Capture the cell that displays the provided text and extract its (x, y) central coordinate. 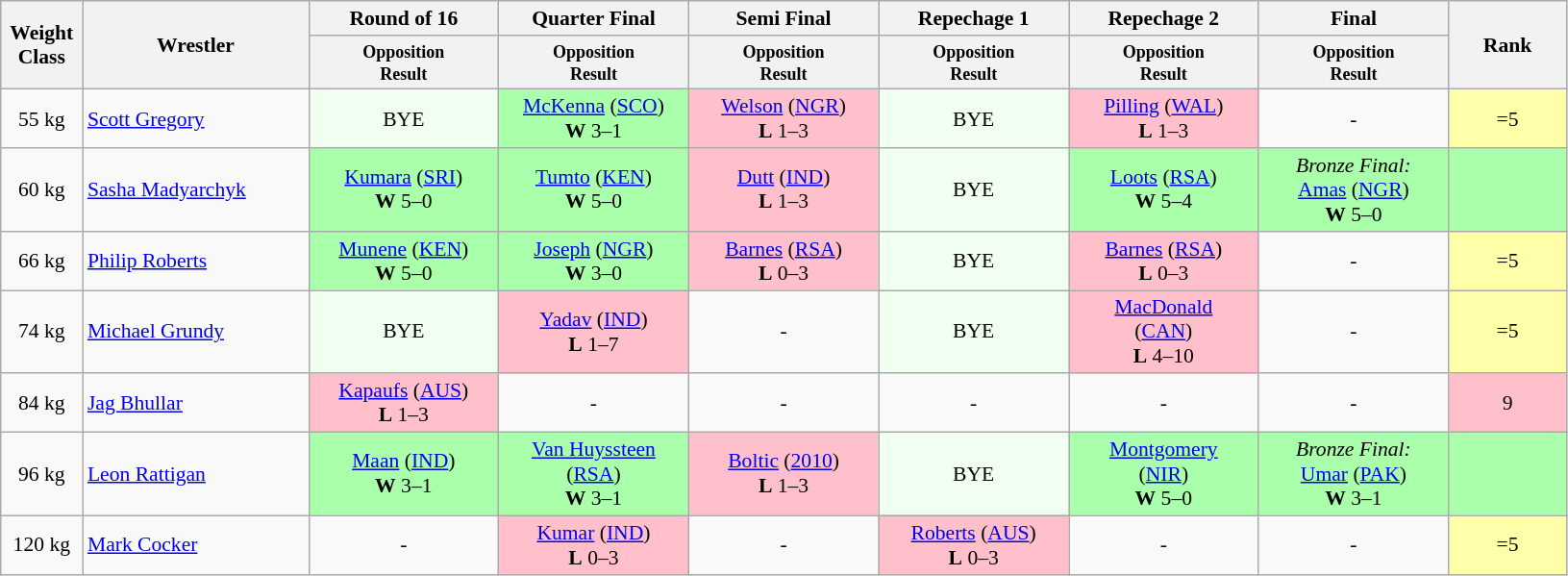
120 kg (42, 544)
MacDonald(CAN)L 4–10 (1164, 333)
Scott Gregory (196, 119)
Philip Roberts (196, 262)
Kumara (SRI)W 5–0 (404, 190)
WeightClass (42, 45)
Pilling (WAL)L 1–3 (1164, 119)
Repechage 1 (974, 18)
Repechage 2 (1164, 18)
Michael Grundy (196, 333)
Round of 16 (404, 18)
Bronze Final: Amas (NGR)W 5–0 (1354, 190)
Munene (KEN)W 5–0 (404, 262)
Dutt (IND)L 1–3 (784, 190)
Jag Bhullar (196, 404)
Quarter Final (594, 18)
Roberts (AUS)L 0–3 (974, 544)
Tumto (KEN)W 5–0 (594, 190)
Rank (1507, 45)
Boltic (2010)L 1–3 (784, 475)
96 kg (42, 475)
60 kg (42, 190)
Montgomery(NIR)W 5–0 (1164, 475)
Kapaufs (AUS)L 1–3 (404, 404)
Maan (IND)W 3–1 (404, 475)
Yadav (IND)L 1–7 (594, 333)
McKenna (SCO)W 3–1 (594, 119)
Sasha Madyarchyk (196, 190)
Welson (NGR)L 1–3 (784, 119)
Bronze Final: Umar (PAK)W 3–1 (1354, 475)
9 (1507, 404)
55 kg (42, 119)
Semi Final (784, 18)
84 kg (42, 404)
Leon Rattigan (196, 475)
Loots (RSA)W 5–4 (1164, 190)
Kumar (IND)L 0–3 (594, 544)
66 kg (42, 262)
74 kg (42, 333)
Final (1354, 18)
Wrestler (196, 45)
Joseph (NGR)W 3–0 (594, 262)
Van Huyssteen(RSA)W 3–1 (594, 475)
Mark Cocker (196, 544)
